Identify which cell holds the provided text, then report its (x, y) central coordinate. 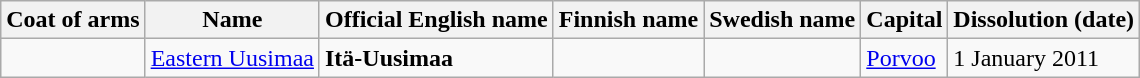
Swedish name (782, 20)
Capital (904, 20)
Porvoo (904, 58)
Eastern Uusimaa (232, 58)
Dissolution (date) (1044, 20)
Finnish name (628, 20)
Itä-Uusimaa (436, 58)
1 January 2011 (1044, 58)
Name (232, 20)
Coat of arms (73, 20)
Official English name (436, 20)
